Return the [X, Y] coordinate for the center point of the cell that contains the specified text.  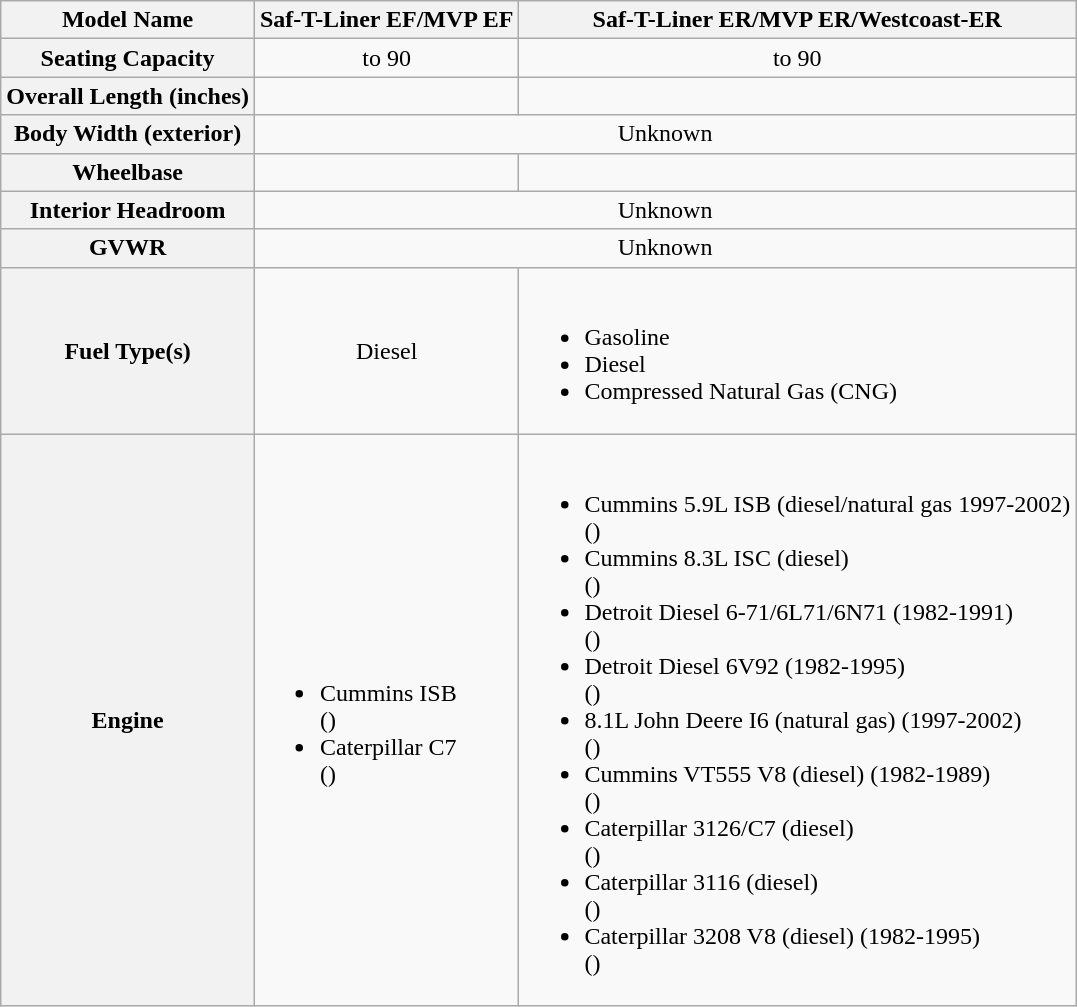
Fuel Type(s) [128, 350]
Diesel [386, 350]
Wheelbase [128, 172]
GVWR [128, 248]
Interior Headroom [128, 210]
GasolineDieselCompressed Natural Gas (CNG) [798, 350]
Model Name [128, 20]
Body Width (exterior) [128, 134]
Cummins ISB()Caterpillar C7() [386, 720]
Saf-T-Liner EF/MVP EF [386, 20]
Saf-T-Liner ER/MVP ER/Westcoast-ER [798, 20]
Engine [128, 720]
Seating Capacity [128, 58]
Overall Length (inches) [128, 96]
